Return [X, Y] of the center of cell containing provided text 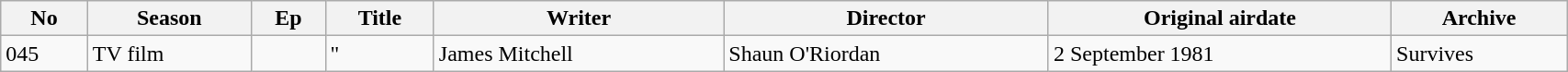
Original airdate [1220, 18]
Director [886, 18]
045 [44, 54]
Ep [288, 18]
James Mitchell [579, 54]
TV film [169, 54]
2 September 1981 [1220, 54]
Survives [1479, 54]
Writer [579, 18]
No [44, 18]
Season [169, 18]
Shaun O'Riordan [886, 54]
'' [380, 54]
Archive [1479, 18]
Title [380, 18]
